Capture the cell that displays the provided text and extract its (x, y) central coordinate. 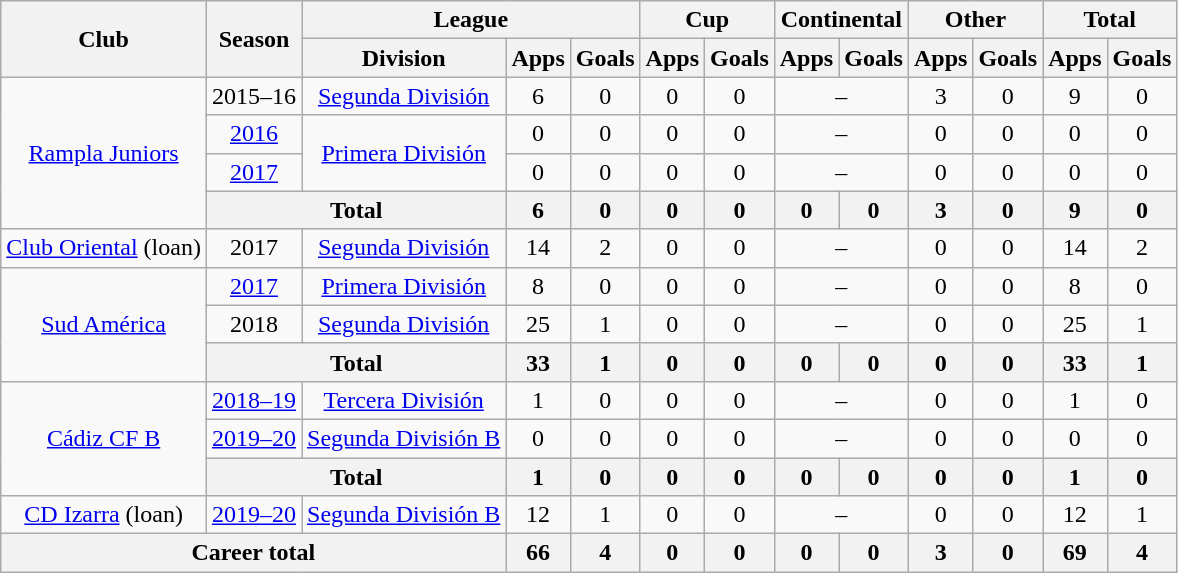
Sud América (104, 324)
Career total (254, 553)
Season (254, 39)
Tercera División (404, 400)
CD Izarra (loan) (104, 515)
Continental (841, 20)
Cádiz CF B (104, 438)
Club (104, 39)
2015–16 (254, 96)
2018–19 (254, 400)
League (472, 20)
Cup (707, 20)
Other (975, 20)
Division (404, 58)
2016 (254, 134)
Rampla Juniors (104, 153)
69 (1075, 553)
2018 (254, 324)
Club Oriental (loan) (104, 248)
66 (538, 553)
